Search for the cell housing the specified text and yield its (X, Y) center coordinate. 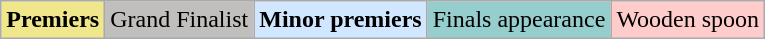
Finals appearance (519, 20)
Grand Finalist (180, 20)
Premiers (53, 20)
Minor premiers (340, 20)
Wooden spoon (688, 20)
